Return (x, y) of the center of cell containing provided text 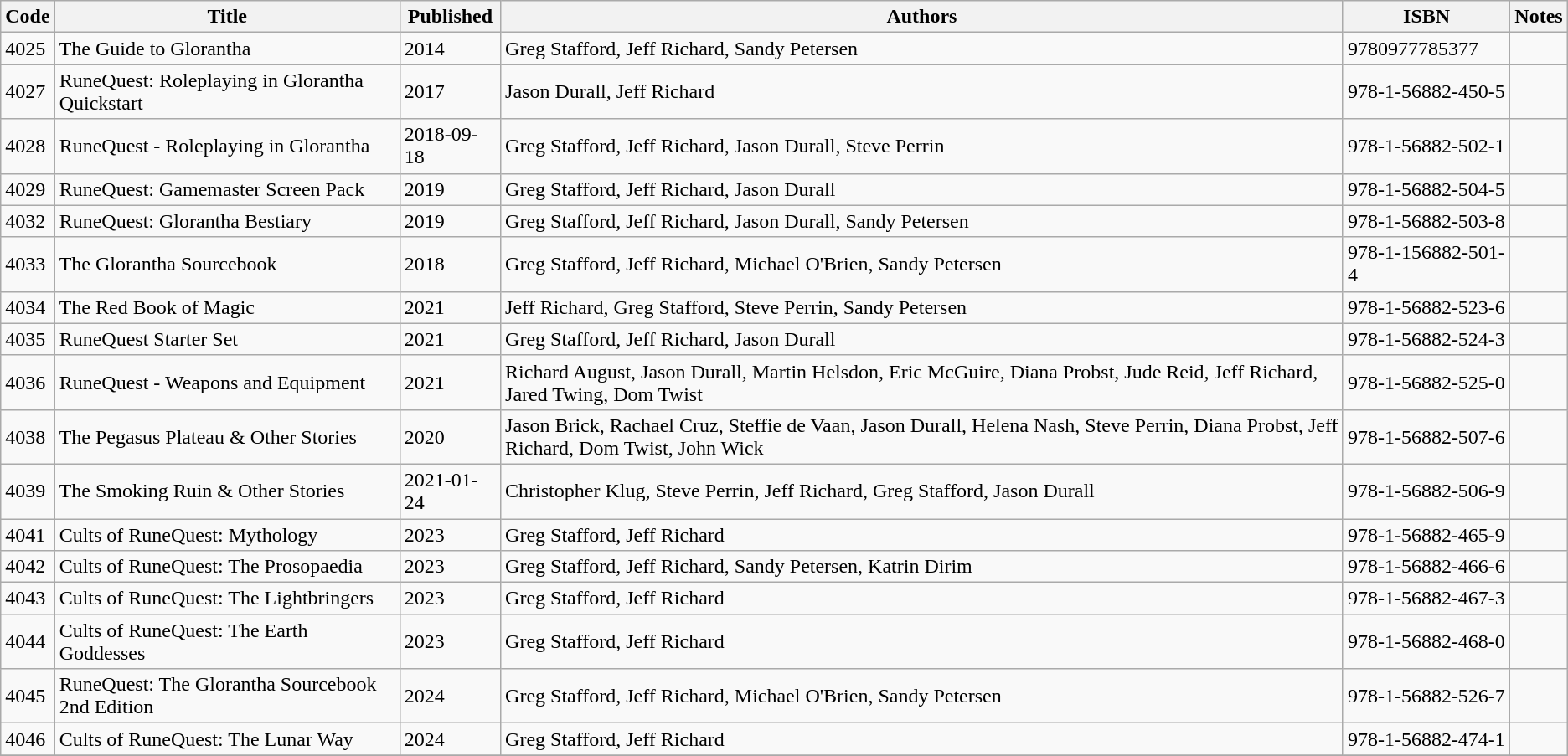
978-1-56882-525-0 (1426, 382)
978-1-56882-507-6 (1426, 437)
Greg Stafford, Jeff Richard, Sandy Petersen (922, 49)
9780977785377 (1426, 49)
4042 (28, 567)
978-1-56882-466-6 (1426, 567)
RuneQuest: Gamemaster Screen Pack (227, 189)
2020 (450, 437)
4038 (28, 437)
978-1-56882-474-1 (1426, 739)
978-1-56882-502-1 (1426, 146)
4032 (28, 221)
4027 (28, 92)
4041 (28, 535)
4039 (28, 491)
4025 (28, 49)
978-1-56882-506-9 (1426, 491)
4029 (28, 189)
4028 (28, 146)
978-1-56882-523-6 (1426, 307)
RuneQuest - Weapons and Equipment (227, 382)
Greg Stafford, Jeff Richard, Jason Durall, Sandy Petersen (922, 221)
RuneQuest: The Glorantha Sourcebook 2nd Edition (227, 697)
978-1-56882-526-7 (1426, 697)
978-1-56882-504-5 (1426, 189)
The Red Book of Magic (227, 307)
ISBN (1426, 17)
Christopher Klug, Steve Perrin, Jeff Richard, Greg Stafford, Jason Durall (922, 491)
Greg Stafford, Jeff Richard, Sandy Petersen, Katrin Dirim (922, 567)
Notes (1539, 17)
Authors (922, 17)
Cults of RuneQuest: The Earth Goddesses (227, 641)
4044 (28, 641)
978-1-156882-501-4 (1426, 265)
Published (450, 17)
978-1-56882-465-9 (1426, 535)
2021-01-24 (450, 491)
Richard August, Jason Durall, Martin Helsdon, Eric McGuire, Diana Probst, Jude Reid, Jeff Richard, Jared Twing, Dom Twist (922, 382)
4043 (28, 599)
2017 (450, 92)
Greg Stafford, Jeff Richard, Jason Durall, Steve Perrin (922, 146)
The Guide to Glorantha (227, 49)
RuneQuest Starter Set (227, 339)
978-1-56882-468-0 (1426, 641)
2014 (450, 49)
Cults of RuneQuest: The Lunar Way (227, 739)
The Smoking Ruin & Other Stories (227, 491)
Jason Durall, Jeff Richard (922, 92)
RuneQuest: Roleplaying in Glorantha Quickstart (227, 92)
978-1-56882-450-5 (1426, 92)
2018-09-18 (450, 146)
4033 (28, 265)
4046 (28, 739)
Cults of RuneQuest: The Lightbringers (227, 599)
978-1-56882-503-8 (1426, 221)
4035 (28, 339)
RuneQuest - Roleplaying in Glorantha (227, 146)
The Pegasus Plateau & Other Stories (227, 437)
Jason Brick, Rachael Cruz, Steffie de Vaan, Jason Durall, Helena Nash, Steve Perrin, Diana Probst, Jeff Richard, Dom Twist, John Wick (922, 437)
RuneQuest: Glorantha Bestiary (227, 221)
4034 (28, 307)
978-1-56882-524-3 (1426, 339)
The Glorantha Sourcebook (227, 265)
Code (28, 17)
978-1-56882-467-3 (1426, 599)
2018 (450, 265)
4045 (28, 697)
4036 (28, 382)
Jeff Richard, Greg Stafford, Steve Perrin, Sandy Petersen (922, 307)
Cults of RuneQuest: The Prosopaedia (227, 567)
Title (227, 17)
Cults of RuneQuest: Mythology (227, 535)
